Extract the [x, y] coordinate from the center of the cell holding the provided text.  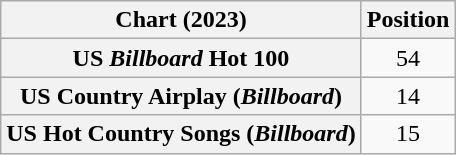
US Hot Country Songs (Billboard) [181, 134]
54 [408, 58]
US Billboard Hot 100 [181, 58]
Position [408, 20]
Chart (2023) [181, 20]
US Country Airplay (Billboard) [181, 96]
14 [408, 96]
15 [408, 134]
